From the cell containing the given text, extract its center point as [x, y] coordinate. 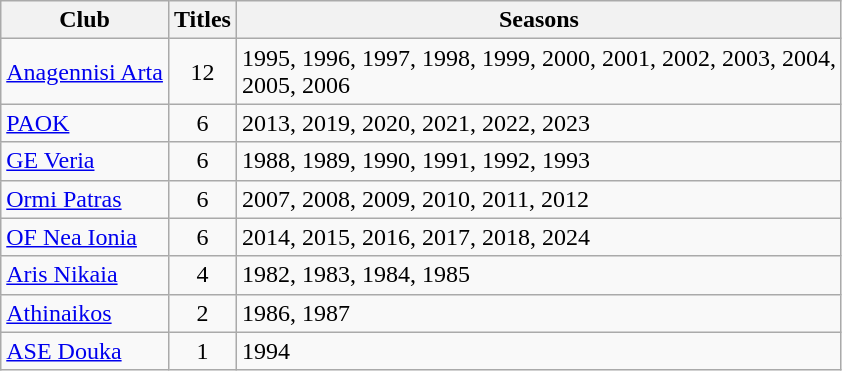
2 [202, 313]
2014, 2015, 2016, 2017, 2018, 2024 [538, 237]
Club [85, 20]
2013, 2019, 2020, 2021, 2022, 2023 [538, 123]
1 [202, 351]
1995, 1996, 1997, 1998, 1999, 2000, 2001, 2002, 2003, 2004, 2005, 2006 [538, 72]
PAOK [85, 123]
Athinaikos [85, 313]
Anagennisi Arta [85, 72]
4 [202, 275]
12 [202, 72]
OF Nea Ionia [85, 237]
1994 [538, 351]
ASE Douka [85, 351]
Seasons [538, 20]
1986, 1987 [538, 313]
Titles [202, 20]
Ormi Patras [85, 199]
GE Veria [85, 161]
2007, 2008, 2009, 2010, 2011, 2012 [538, 199]
Aris Nikaia [85, 275]
1982, 1983, 1984, 1985 [538, 275]
1988, 1989, 1990, 1991, 1992, 1993 [538, 161]
